From the cell containing the given text, extract its center point as [X, Y] coordinate. 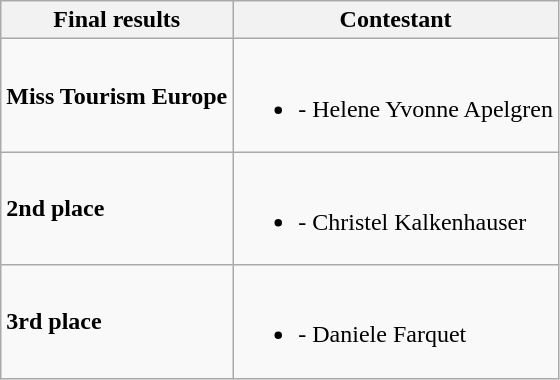
Final results [117, 20]
2nd place [117, 208]
3rd place [117, 322]
- Daniele Farquet [396, 322]
Contestant [396, 20]
- Christel Kalkenhauser [396, 208]
Miss Tourism Europe [117, 96]
- Helene Yvonne Apelgren [396, 96]
